Determine the [x, y] coordinate at the center of the cell enclosing the given text.  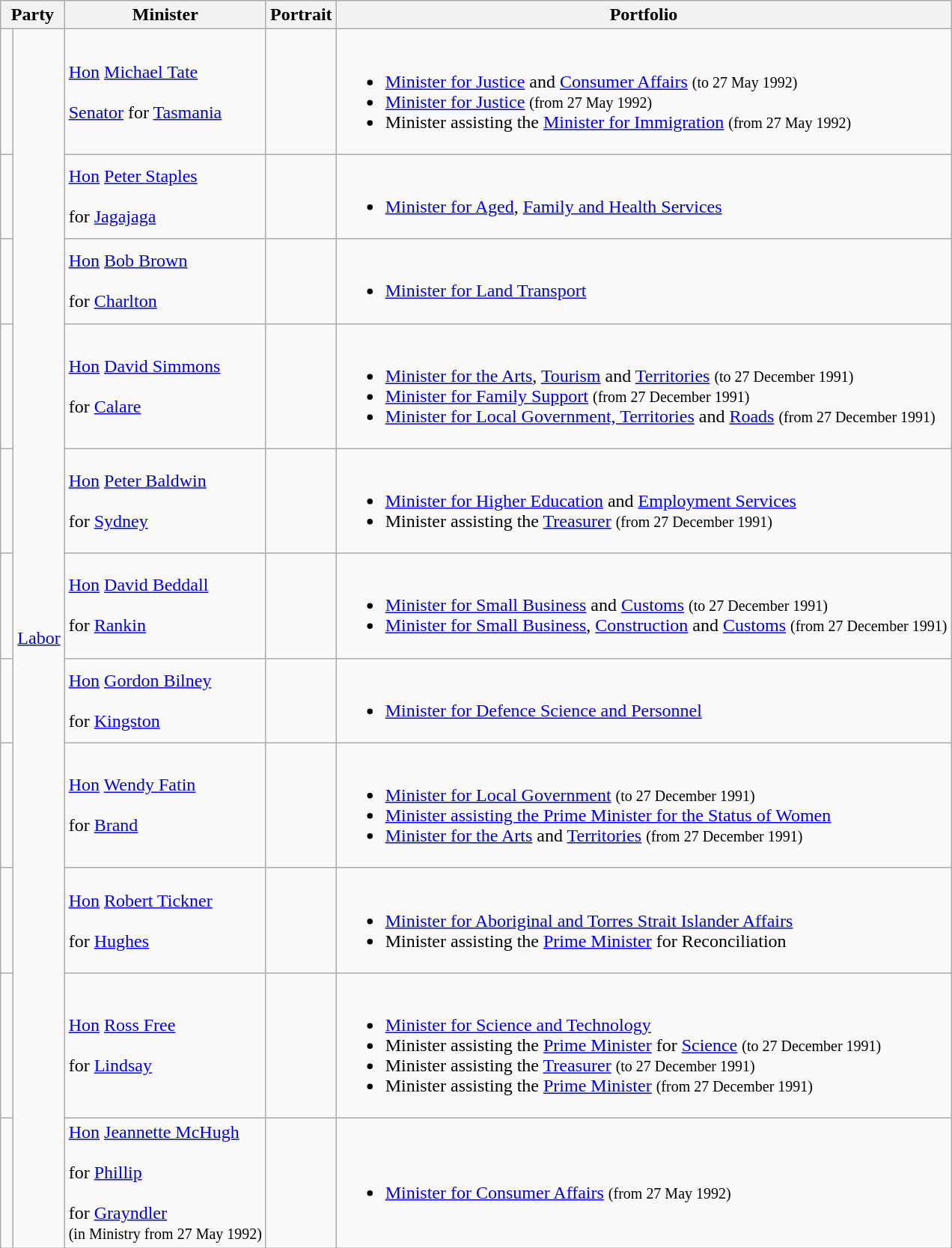
Hon Ross Free for Lindsay [165, 1045]
Labor [39, 639]
Hon Michael Tate Senator for Tasmania [165, 91]
Hon Gordon Bilney for Kingston [165, 701]
Hon David Simmons for Calare [165, 386]
Minister for Aged, Family and Health Services [644, 196]
Portfolio [644, 15]
Minister for Land Transport [644, 281]
Hon Bob Brown for Charlton [165, 281]
Minister for Consumer Affairs (from 27 May 1992) [644, 1183]
Hon Peter Baldwin for Sydney [165, 501]
Hon Jeannette McHugh for Phillip for Grayndler (in Ministry from 27 May 1992) [165, 1183]
Minister [165, 15]
Hon David Beddall for Rankin [165, 606]
Hon Peter Staples for Jagajaga [165, 196]
Hon Robert Tickner for Hughes [165, 920]
Minister for Higher Education and Employment ServicesMinister assisting the Treasurer (from 27 December 1991) [644, 501]
Party [33, 15]
Minister for Defence Science and Personnel [644, 701]
Minister for Small Business and Customs (to 27 December 1991)Minister for Small Business, Construction and Customs (from 27 December 1991) [644, 606]
Hon Wendy Fatin for Brand [165, 806]
Portrait [301, 15]
Minister for Aboriginal and Torres Strait Islander AffairsMinister assisting the Prime Minister for Reconciliation [644, 920]
